Pinpoint the cell where the given text exists, returning its [x, y] midpoint coordinate. 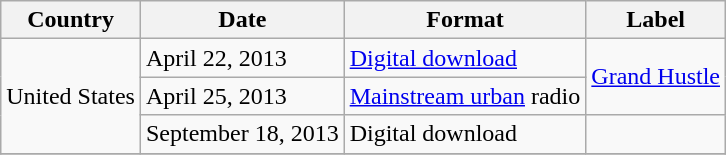
Grand Hustle [656, 77]
Format [465, 20]
April 22, 2013 [242, 58]
Country [71, 20]
Mainstream urban radio [465, 96]
September 18, 2013 [242, 134]
Date [242, 20]
United States [71, 96]
Label [656, 20]
April 25, 2013 [242, 96]
